Find where the given text appears and provide that cell's center as (X, Y) coordinate. 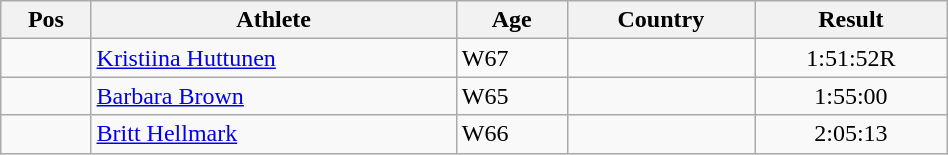
Britt Hellmark (274, 134)
Result (852, 20)
Country (661, 20)
Barbara Brown (274, 96)
W66 (512, 134)
Age (512, 20)
2:05:13 (852, 134)
Pos (46, 20)
1:55:00 (852, 96)
Kristiina Huttunen (274, 58)
W65 (512, 96)
1:51:52R (852, 58)
Athlete (274, 20)
W67 (512, 58)
